Identify which cell holds the provided text, then report its (X, Y) central coordinate. 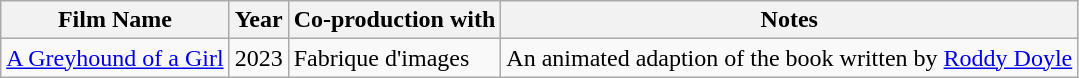
Fabrique d'images (394, 58)
Film Name (115, 20)
An animated adaption of the book written by Roddy Doyle (790, 58)
Year (258, 20)
2023 (258, 58)
Notes (790, 20)
A Greyhound of a Girl (115, 58)
Co-production with (394, 20)
